Find where the given text appears and provide that cell's center as [X, Y] coordinate. 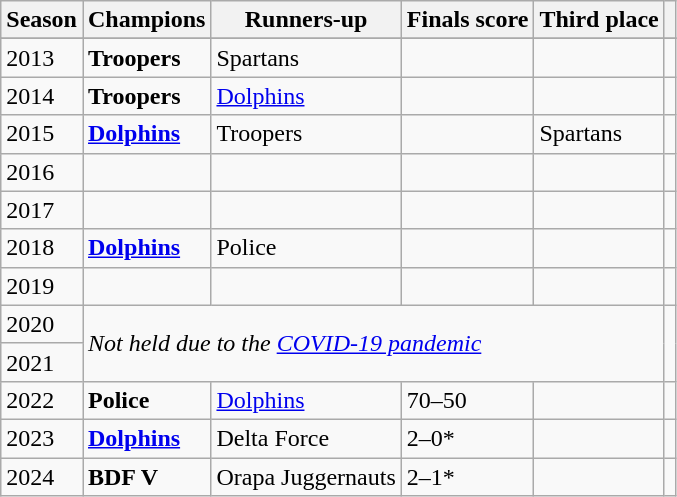
Runners-up [306, 20]
2–0* [468, 438]
2015 [42, 134]
Champions [146, 20]
2018 [42, 248]
Season [42, 20]
Delta Force [306, 438]
70–50 [468, 400]
2–1* [468, 477]
Third place [599, 20]
Orapa Juggernauts [306, 477]
2014 [42, 96]
2021 [42, 362]
BDF V [146, 477]
Finals score [468, 20]
2023 [42, 438]
2022 [42, 400]
2020 [42, 324]
2017 [42, 210]
Not held due to the COVID-19 pandemic [373, 343]
2016 [42, 172]
2019 [42, 286]
2024 [42, 477]
2013 [42, 58]
